Return the (x, y) coordinate for the center point of the cell that contains the specified text.  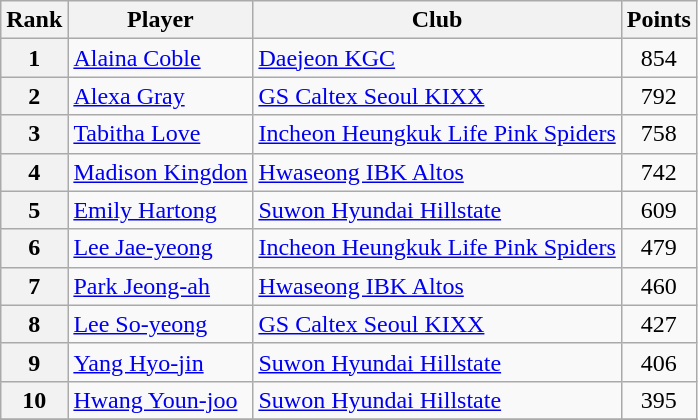
Lee So-yeong (160, 324)
10 (34, 400)
Lee Jae-yeong (160, 248)
Player (160, 20)
4 (34, 172)
9 (34, 362)
792 (658, 96)
5 (34, 210)
3 (34, 134)
Alaina Coble (160, 58)
8 (34, 324)
1 (34, 58)
Points (658, 20)
609 (658, 210)
Emily Hartong (160, 210)
Yang Hyo-jin (160, 362)
2 (34, 96)
7 (34, 286)
Madison Kingdon (160, 172)
427 (658, 324)
742 (658, 172)
406 (658, 362)
Rank (34, 20)
Hwang Youn-joo (160, 400)
854 (658, 58)
Park Jeong-ah (160, 286)
Alexa Gray (160, 96)
479 (658, 248)
Club (437, 20)
Tabitha Love (160, 134)
460 (658, 286)
758 (658, 134)
6 (34, 248)
Daejeon KGC (437, 58)
395 (658, 400)
